Scan for the cell matching the given text and deliver its [x, y] coordinate at center. 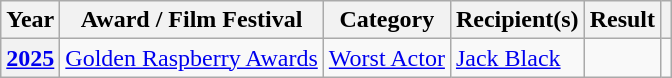
Jack Black [517, 58]
Award / Film Festival [192, 20]
Category [386, 20]
Recipient(s) [517, 20]
Golden Raspberry Awards [192, 58]
Worst Actor [386, 58]
2025 [30, 58]
Result [622, 20]
Year [30, 20]
